Output the [x, y] coordinate of the center of the cell containing the given text.  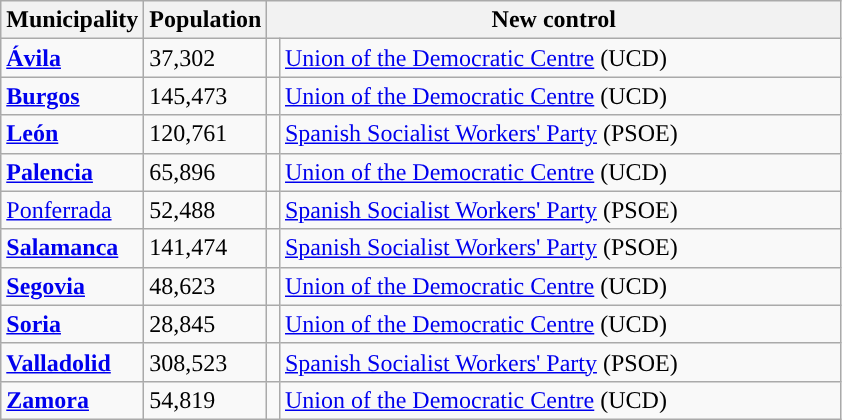
Population [206, 20]
54,819 [206, 400]
Ponferrada [72, 210]
Ávila [72, 58]
28,845 [206, 324]
Salamanca [72, 248]
Soria [72, 324]
308,523 [206, 362]
Municipality [72, 20]
145,473 [206, 96]
Zamora [72, 400]
Segovia [72, 286]
Burgos [72, 96]
Palencia [72, 172]
120,761 [206, 134]
New control [554, 20]
Valladolid [72, 362]
37,302 [206, 58]
141,474 [206, 248]
52,488 [206, 210]
León [72, 134]
48,623 [206, 286]
65,896 [206, 172]
